Output the (x, y) coordinate of the center of the cell containing the given text.  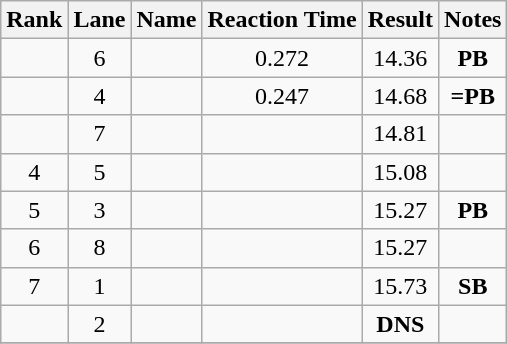
14.68 (400, 96)
15.73 (400, 286)
Rank (34, 20)
Result (400, 20)
=PB (473, 96)
Reaction Time (282, 20)
3 (100, 210)
14.81 (400, 134)
Notes (473, 20)
1 (100, 286)
15.08 (400, 172)
8 (100, 248)
SB (473, 286)
2 (100, 324)
14.36 (400, 58)
Name (166, 20)
DNS (400, 324)
0.272 (282, 58)
Lane (100, 20)
0.247 (282, 96)
